Detect which cell encompasses the target text, then output its [X, Y] center coordinate. 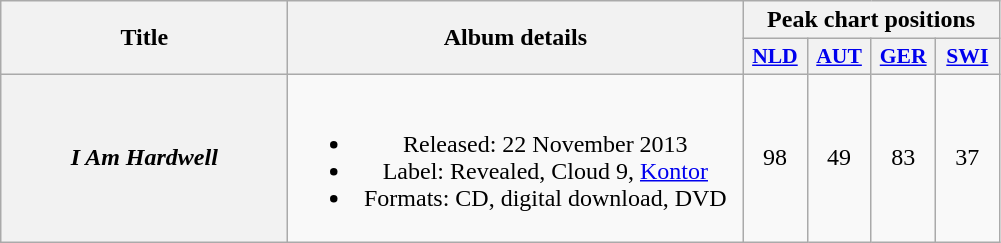
AUT [839, 57]
Released: 22 November 2013Label: Revealed, Cloud 9, KontorFormats: CD, digital download, DVD [516, 158]
GER [903, 57]
Title [144, 38]
98 [775, 158]
Album details [516, 38]
Peak chart positions [871, 20]
37 [967, 158]
NLD [775, 57]
I Am Hardwell [144, 158]
83 [903, 158]
49 [839, 158]
SWI [967, 57]
